Detect which cell encompasses the target text, then output its [X, Y] center coordinate. 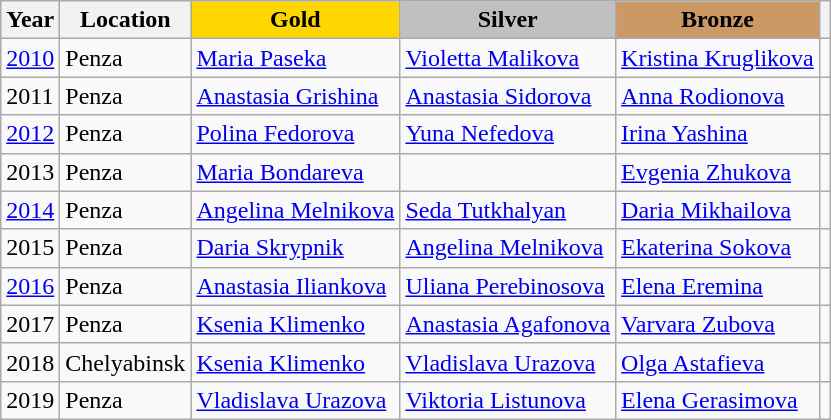
Anastasia Sidorova [508, 96]
2016 [30, 286]
Yuna Nefedova [508, 134]
Anna Rodionova [718, 96]
2015 [30, 248]
Gold [296, 20]
Irina Yashina [718, 134]
Anastasia Iliankova [296, 286]
Olga Astafieva [718, 362]
2013 [30, 172]
Uliana Perebinosova [508, 286]
Ekaterina Sokova [718, 248]
2014 [30, 210]
Year [30, 20]
Silver [508, 20]
Location [126, 20]
Bronze [718, 20]
Elena Gerasimova [718, 400]
Viktoria Listunova [508, 400]
2018 [30, 362]
Daria Skrypnik [296, 248]
Anastasia Agafonova [508, 324]
Kristina Kruglikova [718, 58]
Varvara Zubova [718, 324]
2011 [30, 96]
Anastasia Grishina [296, 96]
2012 [30, 134]
Maria Bondareva [296, 172]
Evgenia Zhukova [718, 172]
Violetta Malikova [508, 58]
Polina Fedorova [296, 134]
Chelyabinsk [126, 362]
Maria Paseka [296, 58]
Daria Mikhailova [718, 210]
2010 [30, 58]
2017 [30, 324]
Seda Tutkhalyan [508, 210]
2019 [30, 400]
Elena Eremina [718, 286]
